Search for the cell housing the specified text and yield its [X, Y] center coordinate. 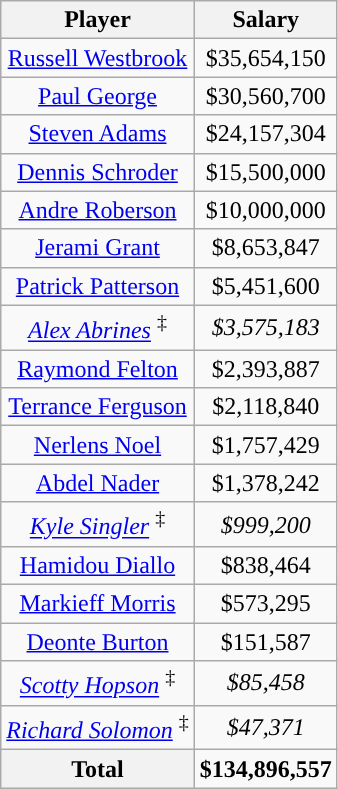
$2,118,840 [266, 407]
$1,378,242 [266, 483]
$24,157,304 [266, 134]
$3,575,183 [266, 328]
Abdel Nader [98, 483]
Deonte Burton [98, 642]
$151,587 [266, 642]
$838,464 [266, 566]
$47,371 [266, 728]
Player [98, 20]
$1,757,429 [266, 445]
$10,000,000 [266, 210]
Richard Solomon ‡ [98, 728]
Alex Abrines ‡ [98, 328]
Kyle Singler ‡ [98, 524]
Dennis Schroder [98, 172]
$30,560,700 [266, 96]
Salary [266, 20]
Nerlens Noel [98, 445]
$35,654,150 [266, 58]
Scotty Hopson ‡ [98, 684]
$15,500,000 [266, 172]
$573,295 [266, 604]
Andre Roberson [98, 210]
Steven Adams [98, 134]
Russell Westbrook [98, 58]
$134,896,557 [266, 769]
Paul George [98, 96]
$8,653,847 [266, 248]
Total [98, 769]
$999,200 [266, 524]
Hamidou Diallo [98, 566]
Patrick Patterson [98, 286]
Markieff Morris [98, 604]
$2,393,887 [266, 369]
Raymond Felton [98, 369]
$85,458 [266, 684]
Terrance Ferguson [98, 407]
Jerami Grant [98, 248]
$5,451,600 [266, 286]
